Scan for the cell matching the given text and deliver its [x, y] coordinate at center. 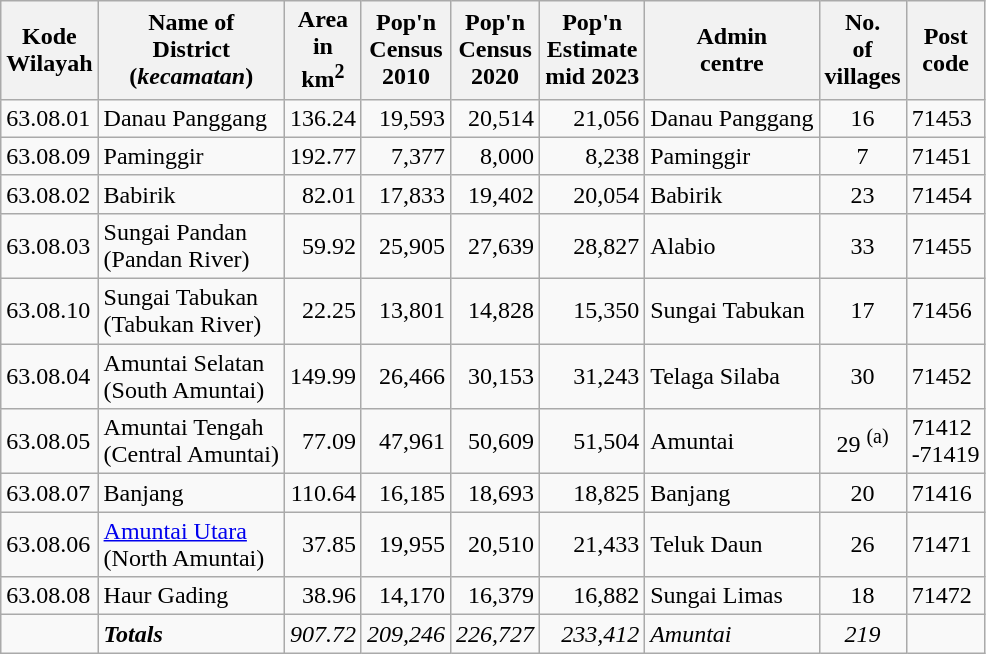
82.01 [322, 194]
71472 [946, 596]
23 [862, 194]
Pop'nCensus 2020 [496, 50]
Amuntai Tengah (Central Amuntai) [191, 442]
21,056 [592, 118]
17,833 [406, 194]
Sungai Tabukan [732, 312]
25,905 [406, 246]
77.09 [322, 442]
26,466 [406, 376]
226,727 [496, 634]
63.08.01 [50, 118]
Haur Gading [191, 596]
16,379 [496, 596]
233,412 [592, 634]
Admincentre [732, 50]
Kode Wilayah [50, 50]
63.08.02 [50, 194]
20 [862, 493]
71412-71419 [946, 442]
38.96 [322, 596]
63.08.06 [50, 544]
63.08.03 [50, 246]
14,170 [406, 596]
7 [862, 156]
13,801 [406, 312]
63.08.04 [50, 376]
71452 [946, 376]
Amuntai Selatan (South Amuntai) [191, 376]
20,514 [496, 118]
14,828 [496, 312]
63.08.09 [50, 156]
16,185 [406, 493]
71454 [946, 194]
71471 [946, 544]
63.08.10 [50, 312]
20,054 [592, 194]
Name ofDistrict(kecamatan) [191, 50]
16 [862, 118]
19,402 [496, 194]
8,000 [496, 156]
Totals [191, 634]
37.85 [322, 544]
27,639 [496, 246]
30 [862, 376]
Postcode [946, 50]
907.72 [322, 634]
209,246 [406, 634]
63.08.08 [50, 596]
20,510 [496, 544]
29 (a) [862, 442]
Sungai Pandan (Pandan River) [191, 246]
28,827 [592, 246]
22.25 [322, 312]
Pop'nCensus2010 [406, 50]
30,153 [496, 376]
51,504 [592, 442]
Pop'nEstimate mid 2023 [592, 50]
59.92 [322, 246]
Telaga Silaba [732, 376]
71455 [946, 246]
50,609 [496, 442]
71456 [946, 312]
Amuntai Utara (North Amuntai) [191, 544]
192.77 [322, 156]
16,882 [592, 596]
71451 [946, 156]
Sungai Limas [732, 596]
Sungai Tabukan (Tabukan River) [191, 312]
71453 [946, 118]
Area inkm2 [322, 50]
136.24 [322, 118]
18 [862, 596]
8,238 [592, 156]
Alabio [732, 246]
31,243 [592, 376]
7,377 [406, 156]
19,593 [406, 118]
15,350 [592, 312]
Teluk Daun [732, 544]
33 [862, 246]
63.08.05 [50, 442]
47,961 [406, 442]
21,433 [592, 544]
149.99 [322, 376]
71416 [946, 493]
18,693 [496, 493]
17 [862, 312]
219 [862, 634]
18,825 [592, 493]
110.64 [322, 493]
26 [862, 544]
63.08.07 [50, 493]
19,955 [406, 544]
No.ofvillages [862, 50]
